Return [X, Y] of the center of cell containing provided text 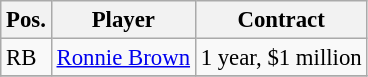
Pos. [26, 20]
Player [123, 20]
Contract [281, 20]
Ronnie Brown [123, 58]
RB [26, 58]
1 year, $1 million [281, 58]
